Return (x, y) of the center of cell containing provided text 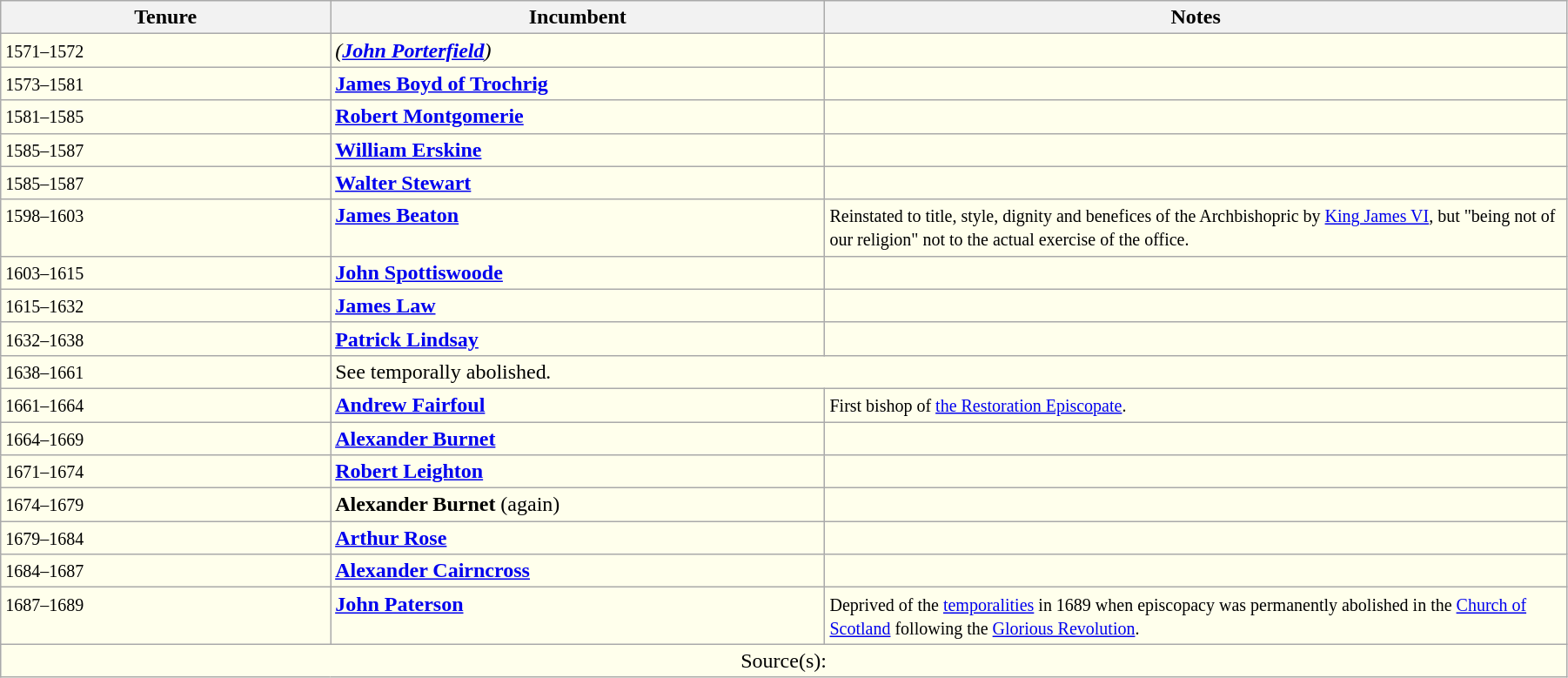
1603–1615 (165, 272)
(John Porterfield) (578, 50)
1573–1581 (165, 84)
Robert Montgomerie (578, 117)
John Spottiswoode (578, 272)
1581–1585 (165, 117)
Alexander Cairncross (578, 571)
Tenure (165, 17)
1679–1684 (165, 538)
James Law (578, 305)
1571–1572 (165, 50)
1615–1632 (165, 305)
Alexander Burnet (again) (578, 505)
1661–1664 (165, 405)
1664–1669 (165, 438)
Alexander Burnet (578, 438)
James Boyd of Trochrig (578, 84)
William Erskine (578, 150)
Andrew Fairfoul (578, 405)
Notes (1196, 17)
Patrick Lindsay (578, 339)
1671–1674 (165, 472)
1632–1638 (165, 339)
1638–1661 (165, 372)
Incumbent (578, 17)
Walter Stewart (578, 183)
1684–1687 (165, 571)
Robert Leighton (578, 472)
Deprived of the temporalities in 1689 when episcopacy was permanently abolished in the Church of Scotland following the Glorious Revolution. (1196, 616)
James Beaton (578, 228)
See temporally abolished. (948, 372)
Arthur Rose (578, 538)
1687–1689 (165, 616)
1674–1679 (165, 505)
Source(s): (784, 661)
John Paterson (578, 616)
1598–1603 (165, 228)
First bishop of the Restoration Episcopate. (1196, 405)
